Identify which cell holds the provided text, then report its (X, Y) central coordinate. 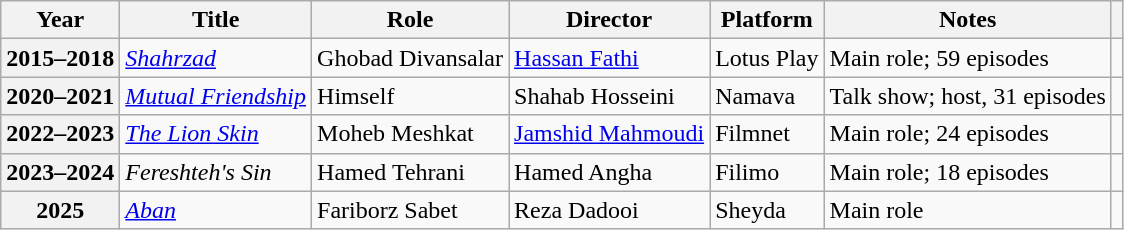
2022–2023 (60, 134)
Filimo (767, 172)
Mutual Friendship (216, 96)
Reza Dadooi (610, 210)
Main role (968, 210)
Filmnet (767, 134)
Shahab Hosseini (610, 96)
The Lion Skin (216, 134)
Ghobad Divansalar (410, 58)
2025 (60, 210)
Shahrzad (216, 58)
Main role; 18 episodes (968, 172)
Main role; 24 episodes (968, 134)
2015–2018 (60, 58)
Lotus Play (767, 58)
Moheb Meshkat (410, 134)
Fereshteh's Sin (216, 172)
Role (410, 20)
Aban (216, 210)
Hamed Angha (610, 172)
Year (60, 20)
Hassan Fathi (610, 58)
2023–2024 (60, 172)
Platform (767, 20)
Main role; 59 episodes (968, 58)
Notes (968, 20)
Sheyda (767, 210)
Jamshid Mahmoudi (610, 134)
Title (216, 20)
2020–2021 (60, 96)
Hamed Tehrani (410, 172)
Director (610, 20)
Himself (410, 96)
Talk show; host, 31 episodes (968, 96)
Fariborz Sabet (410, 210)
Namava (767, 96)
